Scan for the cell matching the given text and deliver its [x, y] coordinate at center. 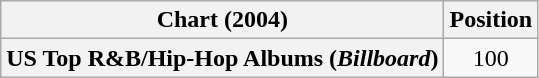
US Top R&B/Hip-Hop Albums (Billboard) [222, 58]
100 [491, 58]
Position [491, 20]
Chart (2004) [222, 20]
